Find where the given text appears and provide that cell's center as [x, y] coordinate. 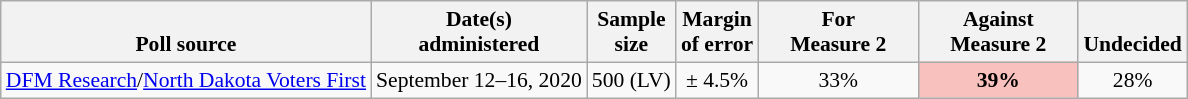
ForMeasure 2 [838, 32]
September 12–16, 2020 [479, 80]
39% [998, 80]
28% [1132, 80]
Date(s)administered [479, 32]
DFM Research/North Dakota Voters First [186, 80]
AgainstMeasure 2 [998, 32]
Poll source [186, 32]
± 4.5% [717, 80]
Marginof error [717, 32]
Undecided [1132, 32]
Samplesize [632, 32]
500 (LV) [632, 80]
33% [838, 80]
